Search for the cell housing the specified text and yield its [x, y] center coordinate. 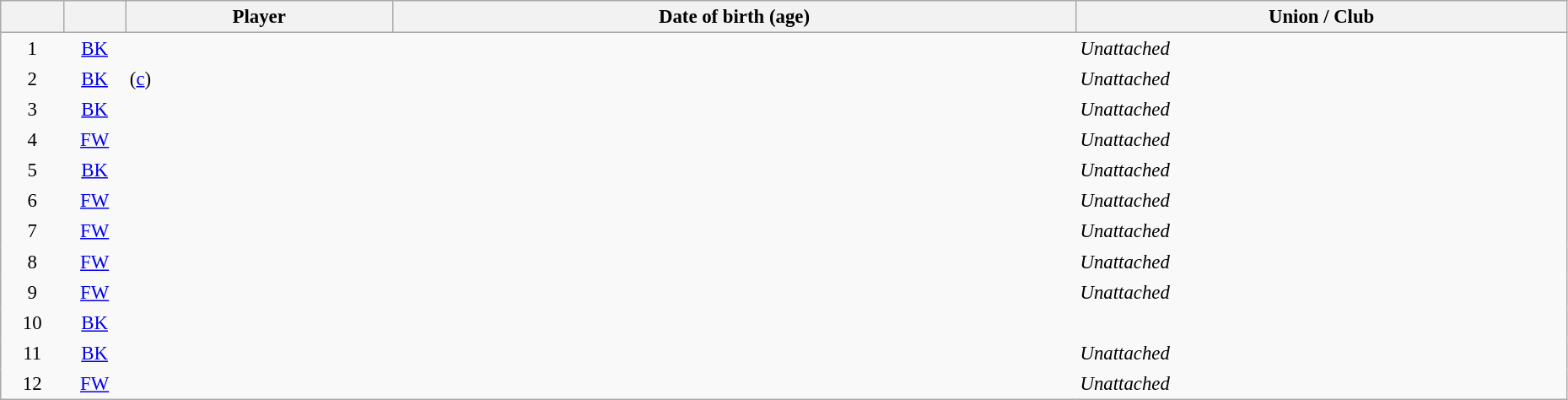
10 [32, 322]
5 [32, 170]
Union / Club [1321, 17]
9 [32, 292]
7 [32, 231]
12 [32, 383]
2 [32, 78]
3 [32, 109]
Date of birth (age) [734, 17]
6 [32, 201]
1 [32, 49]
11 [32, 353]
Player [259, 17]
(c) [259, 78]
8 [32, 262]
4 [32, 140]
